Output the (x, y) coordinate of the center of the cell containing the given text.  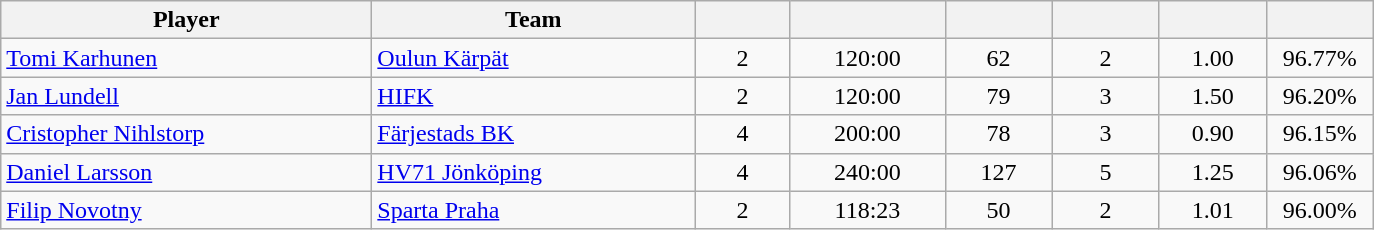
Player (186, 20)
79 (998, 96)
Färjestads BK (534, 134)
1.25 (1212, 172)
Filip Novotny (186, 210)
Sparta Praha (534, 210)
96.15% (1320, 134)
200:00 (868, 134)
78 (998, 134)
1.01 (1212, 210)
Jan Lundell (186, 96)
HV71 Jönköping (534, 172)
1.00 (1212, 58)
Cristopher Nihlstorp (186, 134)
118:23 (868, 210)
240:00 (868, 172)
Daniel Larsson (186, 172)
Team (534, 20)
Tomi Karhunen (186, 58)
HIFK (534, 96)
Oulun Kärpät (534, 58)
1.50 (1212, 96)
96.06% (1320, 172)
96.77% (1320, 58)
96.20% (1320, 96)
127 (998, 172)
50 (998, 210)
96.00% (1320, 210)
0.90 (1212, 134)
62 (998, 58)
5 (1106, 172)
